Capture the cell that displays the provided text and extract its (x, y) central coordinate. 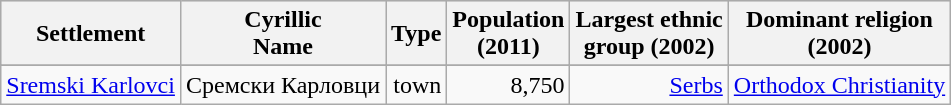
Settlement (91, 34)
town (416, 85)
Population(2011) (508, 34)
Serbs (649, 85)
Sremski Karlovci (91, 85)
CyrillicName (282, 34)
Dominant religion(2002) (839, 34)
Сремски Карловци (282, 85)
Largest ethnicgroup (2002) (649, 34)
8,750 (508, 85)
Type (416, 34)
Orthodox Christianity (839, 85)
